From the cell containing the given text, extract its center point as [x, y] coordinate. 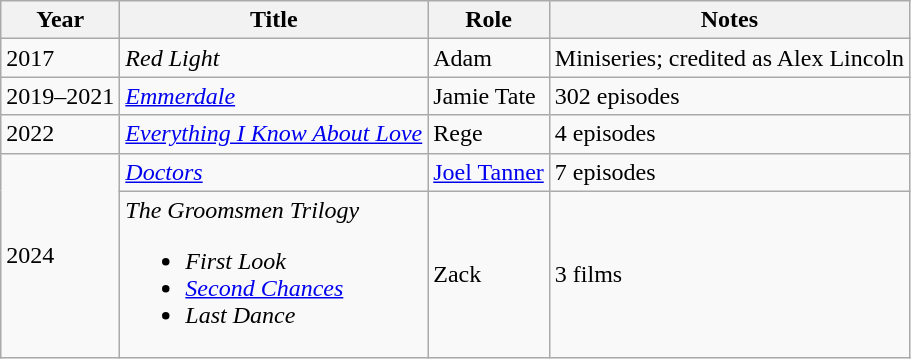
4 episodes [729, 134]
302 episodes [729, 96]
Jamie Tate [489, 96]
2022 [60, 134]
Adam [489, 58]
3 films [729, 274]
Notes [729, 20]
Zack [489, 274]
The Groomsmen TrilogyFirst LookSecond ChancesLast Dance [274, 274]
Title [274, 20]
Joel Tanner [489, 172]
Rege [489, 134]
2024 [60, 256]
Miniseries; credited as Alex Lincoln [729, 58]
Role [489, 20]
Red Light [274, 58]
2019–2021 [60, 96]
2017 [60, 58]
Year [60, 20]
7 episodes [729, 172]
Doctors [274, 172]
Everything I Know About Love [274, 134]
Emmerdale [274, 96]
